For the text-containing cell, return its midpoint in [X, Y] coordinate format. 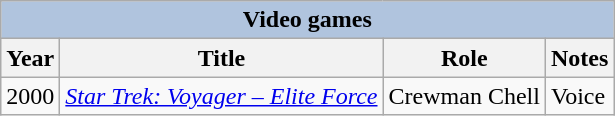
2000 [30, 96]
Notes [579, 58]
Voice [579, 96]
Star Trek: Voyager – Elite Force [222, 96]
Crewman Chell [464, 96]
Role [464, 58]
Video games [308, 20]
Title [222, 58]
Year [30, 58]
